Capture the cell that displays the provided text and extract its [x, y] central coordinate. 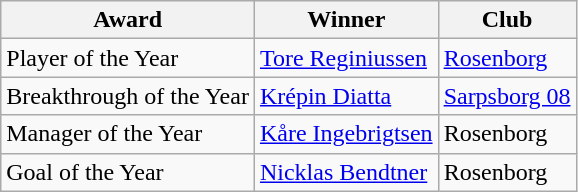
Kåre Ingebrigtsen [346, 134]
Club [507, 20]
Sarpsborg 08 [507, 96]
Award [128, 20]
Goal of the Year [128, 172]
Krépin Diatta [346, 96]
Tore Reginiussen [346, 58]
Nicklas Bendtner [346, 172]
Manager of the Year [128, 134]
Player of the Year [128, 58]
Winner [346, 20]
Breakthrough of the Year [128, 96]
